From the cell containing the given text, extract its center point as (X, Y) coordinate. 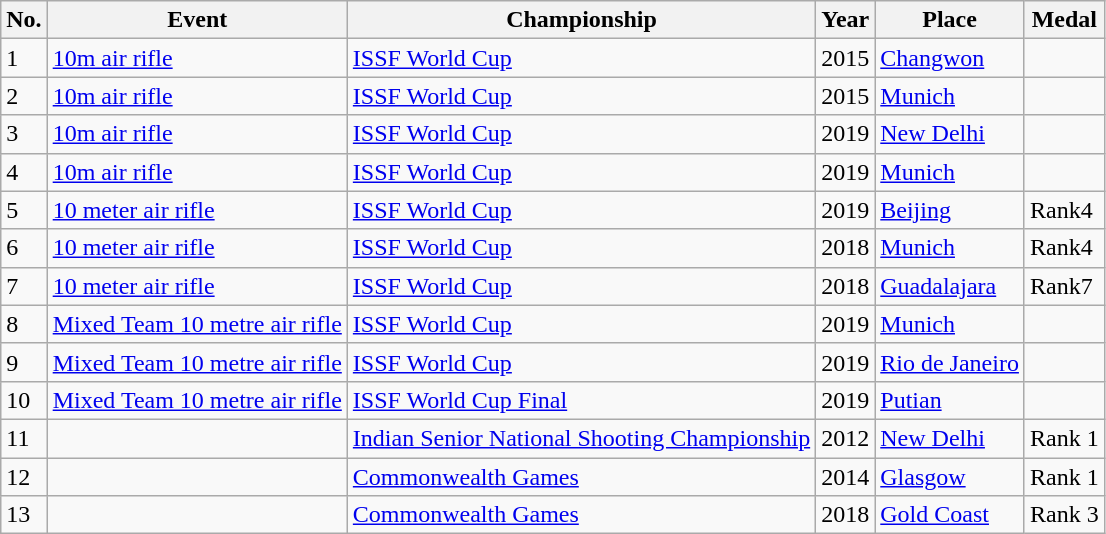
Event (197, 20)
Championship (581, 20)
13 (24, 515)
3 (24, 134)
Place (950, 20)
Medal (1064, 20)
11 (24, 438)
ISSF World Cup Final (581, 400)
1 (24, 58)
6 (24, 248)
Glasgow (950, 477)
Rio de Janeiro (950, 362)
Changwon (950, 58)
2012 (846, 438)
Gold Coast (950, 515)
No. (24, 20)
Year (846, 20)
10 (24, 400)
Guadalajara (950, 286)
7 (24, 286)
Beijing (950, 210)
Putian (950, 400)
Rank 3 (1064, 515)
9 (24, 362)
Indian Senior National Shooting Championship (581, 438)
5 (24, 210)
4 (24, 172)
2014 (846, 477)
8 (24, 324)
2 (24, 96)
12 (24, 477)
Rank7 (1064, 286)
